From the cell containing the given text, extract its center point as (X, Y) coordinate. 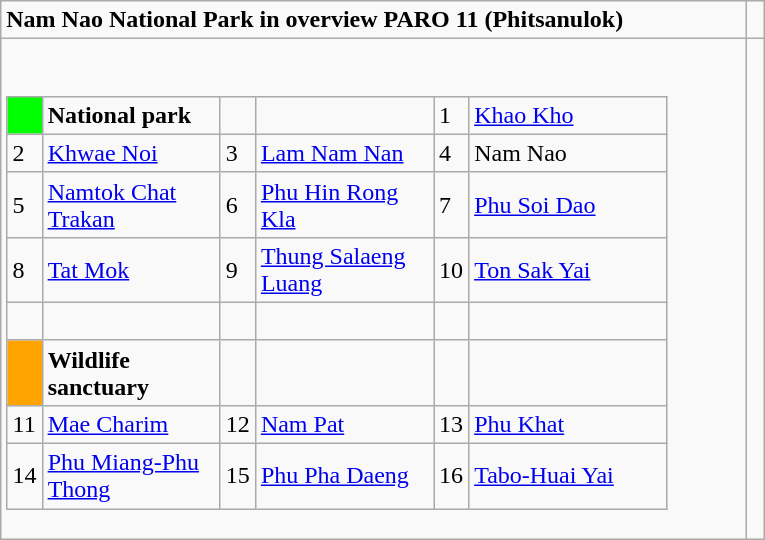
6 (238, 204)
Phu Hin Rong Kla (344, 204)
13 (452, 424)
Ton Sak Yai (568, 270)
10 (452, 270)
Khao Kho (568, 115)
Phu Pha Daeng (344, 476)
Phu Khat (568, 424)
Thung Salaeng Luang (344, 270)
12 (238, 424)
4 (452, 153)
Lam Nam Nan (344, 153)
1 (452, 115)
15 (238, 476)
Nam Nao (568, 153)
Namtok Chat Trakan (131, 204)
14 (24, 476)
16 (452, 476)
2 (24, 153)
8 (24, 270)
Tat Mok (131, 270)
National park (131, 115)
Khwae Noi (131, 153)
Nam Pat (344, 424)
11 (24, 424)
Nam Nao National Park in overview PARO 11 (Phitsanulok) (374, 20)
Phu Soi Dao (568, 204)
7 (452, 204)
Wildlife sanctuary (131, 372)
9 (238, 270)
5 (24, 204)
3 (238, 153)
Phu Miang-Phu Thong (131, 476)
Mae Charim (131, 424)
Tabo-Huai Yai (568, 476)
